Detect which cell encompasses the target text, then output its [X, Y] center coordinate. 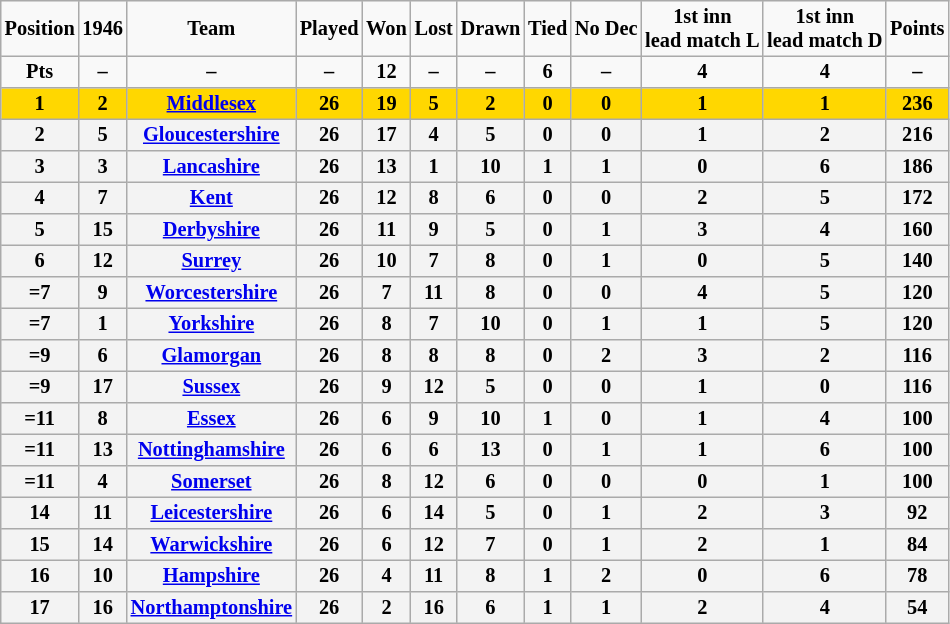
1946 [102, 29]
Surrey [212, 261]
160 [917, 230]
Leicestershire [212, 513]
Hampshire [212, 576]
Kent [212, 198]
Played [329, 29]
Glamorgan [212, 356]
Gloucestershire [212, 135]
172 [917, 198]
Position [40, 29]
Won [386, 29]
Derbyshire [212, 230]
Points [917, 29]
78 [917, 576]
84 [917, 545]
Worcestershire [212, 293]
Lost [434, 29]
1st innlead match D [824, 29]
Tied [548, 29]
140 [917, 261]
No Dec [606, 29]
92 [917, 513]
Drawn [491, 29]
Pts [40, 72]
54 [917, 608]
Warwickshire [212, 545]
Lancashire [212, 167]
1st innlead match L [702, 29]
Yorkshire [212, 324]
19 [386, 104]
Sussex [212, 387]
Essex [212, 419]
Team [212, 29]
186 [917, 167]
Middlesex [212, 104]
236 [917, 104]
Nottinghamshire [212, 450]
216 [917, 135]
Northamptonshire [212, 608]
Somerset [212, 482]
